For the text-containing cell, return its midpoint in (x, y) coordinate format. 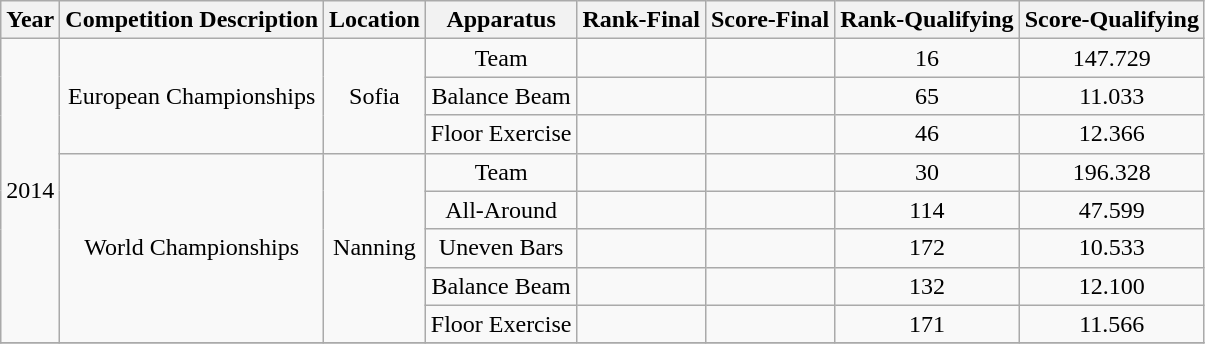
196.328 (1112, 172)
12.366 (1112, 134)
11.566 (1112, 324)
114 (927, 210)
147.729 (1112, 58)
Competition Description (192, 20)
12.100 (1112, 286)
World Championships (192, 248)
Location (375, 20)
Score-Final (770, 20)
Score-Qualifying (1112, 20)
10.533 (1112, 248)
30 (927, 172)
16 (927, 58)
65 (927, 96)
47.599 (1112, 210)
172 (927, 248)
Uneven Bars (501, 248)
46 (927, 134)
2014 (30, 191)
Nanning (375, 248)
171 (927, 324)
132 (927, 286)
Sofia (375, 96)
Apparatus (501, 20)
European Championships (192, 96)
Rank-Final (641, 20)
All-Around (501, 210)
Rank-Qualifying (927, 20)
Year (30, 20)
11.033 (1112, 96)
